For the text-containing cell, return its midpoint in (X, Y) coordinate format. 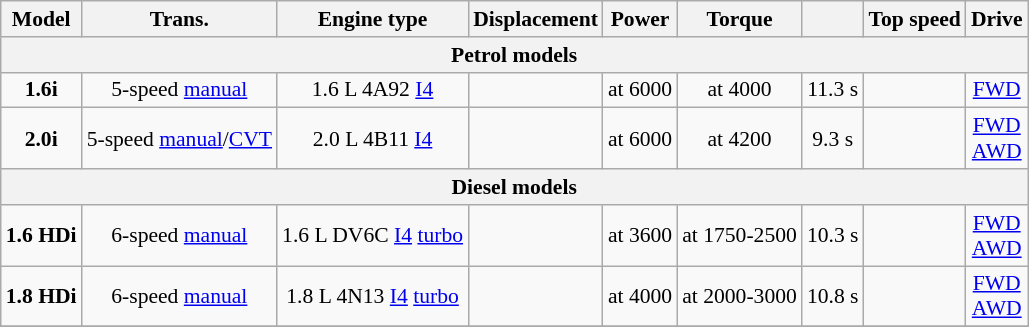
1.6 HDi (42, 236)
1.6 L DV6C I4 turbo (372, 236)
Displacement (536, 19)
5-speed manual/CVT (180, 138)
Trans. (180, 19)
Engine type (372, 19)
9.3 s (833, 138)
at 4200 (740, 138)
1.6i (42, 90)
Diesel models (514, 187)
Model (42, 19)
at 1750-2500 (740, 236)
Top speed (915, 19)
1.6 L 4A92 I4 (372, 90)
2.0i (42, 138)
at 2000-3000 (740, 296)
5-speed manual (180, 90)
Drive (997, 19)
1.8 L 4N13 I4 turbo (372, 296)
FWD (997, 90)
Torque (740, 19)
10.8 s (833, 296)
at 3600 (640, 236)
11.3 s (833, 90)
2.0 L 4B11 I4 (372, 138)
1.8 HDi (42, 296)
Power (640, 19)
Petrol models (514, 55)
10.3 s (833, 236)
